Identify which cell holds the provided text, then report its [x, y] central coordinate. 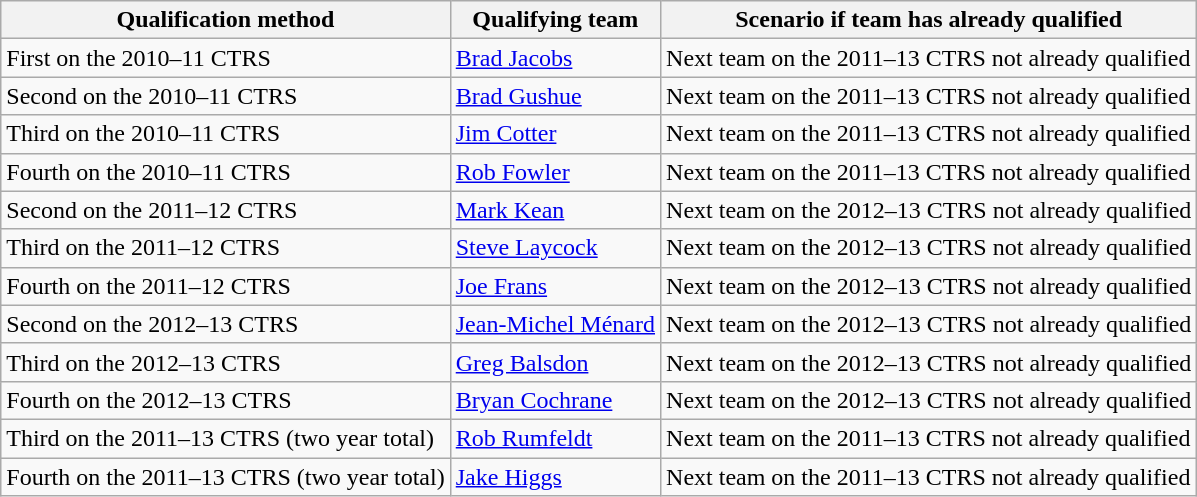
Scenario if team has already qualified [929, 20]
Qualifying team [555, 20]
Mark Kean [555, 210]
Third on the 2011–12 CTRS [226, 248]
Rob Fowler [555, 172]
Steve Laycock [555, 248]
Jim Cotter [555, 134]
Third on the 2011–13 CTRS (two year total) [226, 438]
Bryan Cochrane [555, 400]
Fourth on the 2012–13 CTRS [226, 400]
Jean-Michel Ménard [555, 324]
Second on the 2012–13 CTRS [226, 324]
Second on the 2011–12 CTRS [226, 210]
Brad Gushue [555, 96]
Brad Jacobs [555, 58]
First on the 2010–11 CTRS [226, 58]
Fourth on the 2010–11 CTRS [226, 172]
Second on the 2010–11 CTRS [226, 96]
Qualification method [226, 20]
Joe Frans [555, 286]
Fourth on the 2011–13 CTRS (two year total) [226, 477]
Third on the 2012–13 CTRS [226, 362]
Fourth on the 2011–12 CTRS [226, 286]
Greg Balsdon [555, 362]
Rob Rumfeldt [555, 438]
Jake Higgs [555, 477]
Third on the 2010–11 CTRS [226, 134]
